Capture the cell that displays the provided text and extract its [X, Y] central coordinate. 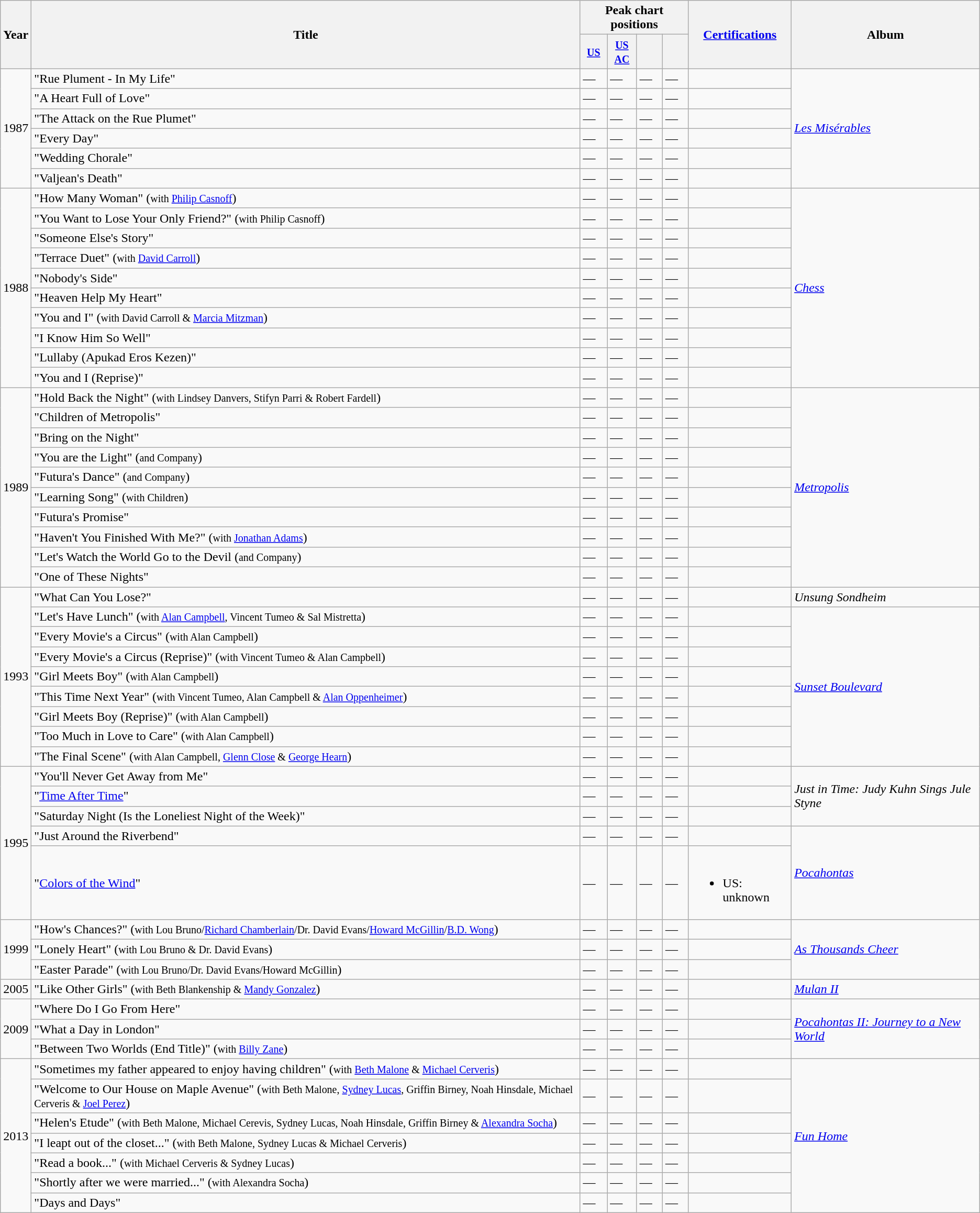
"Futura's Promise" [306, 517]
"Wedding Chorale" [306, 158]
"Easter Parade" (with Lou Bruno/Dr. David Evans/Howard McGillin) [306, 969]
"Where Do I Go From Here" [306, 1009]
1988 [16, 288]
"Girl Meets Boy (Reprise)" (with Alan Campbell) [306, 716]
"I leapt out of the closet..." (with Beth Malone, Sydney Lucas & Michael Cerveris) [306, 1143]
"You Want to Lose Your Only Friend?" (with Philip Casnoff) [306, 218]
"The Final Scene" (with Alan Campbell, Glenn Close & George Hearn) [306, 756]
2005 [16, 989]
Metropolis [886, 487]
1987 [16, 128]
2013 [16, 1135]
"Rue Plument - In My Life" [306, 79]
"Between Two Worlds (End Title)" (with Billy Zane) [306, 1049]
Title [306, 35]
Chess [886, 288]
"Read a book..." (with Michael Cerveris & Sydney Lucas) [306, 1163]
"You and I (Reprise)" [306, 378]
"Let's Watch the World Go to the Devil (and Company) [306, 557]
US: unknown [740, 883]
USAC [622, 51]
"Someone Else's Story" [306, 238]
"A Heart Full of Love" [306, 98]
"Days and Days" [306, 1203]
"Hold Back the Night" (with Lindsey Danvers, Stifyn Parri & Robert Fardell) [306, 398]
Sunset Boulevard [886, 687]
"Time After Time" [306, 796]
"Every Day" [306, 138]
Mulan II [886, 989]
"Lullaby (Apukad Eros Kezen)" [306, 358]
"Girl Meets Boy" (with Alan Campbell) [306, 677]
"Haven't You Finished With Me?" (with Jonathan Adams) [306, 537]
"Helen's Etude" (with Beth Malone, Michael Cerevis, Sydney Lucas, Noah Hinsdale, Griffin Birney & Alexandra Socha) [306, 1123]
Pocahontas II: Journey to a New World [886, 1029]
"You'll Never Get Away from Me" [306, 776]
"Terrace Duet" (with David Carroll) [306, 258]
"This Time Next Year" (with Vincent Tumeo, Alan Campbell & Alan Oppenheimer) [306, 697]
"Children of Metropolis" [306, 417]
"How's Chances?" (with Lou Bruno/Richard Chamberlain/Dr. David Evans/Howard McGillin/B.D. Wong) [306, 929]
Certifications [740, 35]
"I Know Him So Well" [306, 338]
1993 [16, 677]
"What Can You Lose?" [306, 597]
"Sometimes my father appeared to enjoy having children" (with Beth Malone & Michael Cerveris) [306, 1069]
1999 [16, 949]
2009 [16, 1029]
Unsung Sondheim [886, 597]
Just in Time: Judy Kuhn Sings Jule Styne [886, 796]
1995 [16, 843]
"Let's Have Lunch" (with Alan Campbell, Vincent Tumeo & Sal Mistretta) [306, 617]
As Thousands Cheer [886, 949]
"You are the Light" (and Company) [306, 457]
"Bring on the Night" [306, 437]
"Colors of the Wind" [306, 883]
"The Attack on the Rue Plumet" [306, 118]
Les Misérables [886, 128]
"You and I" (with David Carroll & Marcia Mitzman) [306, 318]
Pocahontas [886, 873]
Fun Home [886, 1135]
Year [16, 35]
"Too Much in Love to Care" (with Alan Campbell) [306, 736]
"Shortly after we were married..." (with Alexandra Socha) [306, 1183]
"Futura's Dance" (and Company) [306, 477]
Album [886, 35]
"Every Movie's a Circus (Reprise)" (with Vincent Tumeo & Alan Campbell) [306, 657]
"What a Day in London" [306, 1029]
"Saturday Night (Is the Loneliest Night of the Week)" [306, 816]
"Valjean's Death" [306, 178]
"Every Movie's a Circus" (with Alan Campbell) [306, 637]
1989 [16, 487]
"Nobody's Side" [306, 278]
US [594, 51]
"Like Other Girls" (with Beth Blankenship & Mandy Gonzalez) [306, 989]
"How Many Woman" (with Philip Casnoff) [306, 198]
"Lonely Heart" (with Lou Bruno & Dr. David Evans) [306, 949]
"Heaven Help My Heart" [306, 298]
"Welcome to Our House on Maple Avenue" (with Beth Malone, Sydney Lucas, Griffin Birney, Noah Hinsdale, Michael Cerveris & Joel Perez) [306, 1096]
"Learning Song" (with Children) [306, 497]
Peak chart positions [634, 18]
"One of These Nights" [306, 577]
"Just Around the Riverbend" [306, 836]
